Provide the (X, Y) coordinate of the cell's center where the given text is located.  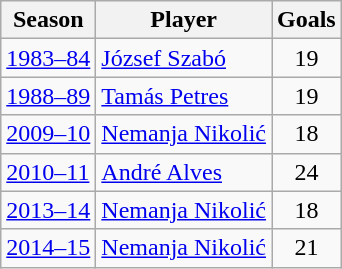
1983–84 (48, 58)
21 (307, 248)
1988–89 (48, 96)
József Szabó (184, 58)
Goals (307, 20)
Season (48, 20)
Player (184, 20)
2013–14 (48, 210)
2010–11 (48, 172)
2009–10 (48, 134)
2014–15 (48, 248)
André Alves (184, 172)
Tamás Petres (184, 96)
24 (307, 172)
